Search for the cell housing the specified text and yield its [x, y] center coordinate. 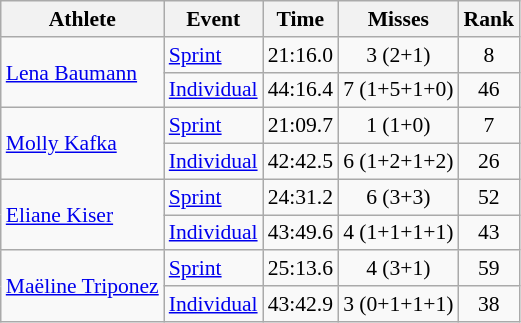
43 [490, 233]
42:42.5 [300, 162]
25:13.6 [300, 269]
59 [490, 269]
Misses [398, 19]
21:16.0 [300, 55]
46 [490, 90]
43:42.9 [300, 304]
24:31.2 [300, 197]
Molly Kafka [82, 144]
Lena Baumann [82, 72]
44:16.4 [300, 90]
26 [490, 162]
Rank [490, 19]
6 (1+2+1+2) [398, 162]
1 (1+0) [398, 126]
21:09.7 [300, 126]
3 (2+1) [398, 55]
38 [490, 304]
4 (1+1+1+1) [398, 233]
6 (3+3) [398, 197]
8 [490, 55]
Eliane Kiser [82, 214]
Maëline Triponez [82, 286]
Athlete [82, 19]
7 (1+5+1+0) [398, 90]
Time [300, 19]
52 [490, 197]
3 (0+1+1+1) [398, 304]
7 [490, 126]
4 (3+1) [398, 269]
Event [214, 19]
43:49.6 [300, 233]
